Output the [X, Y] coordinate of the center of the cell containing the given text.  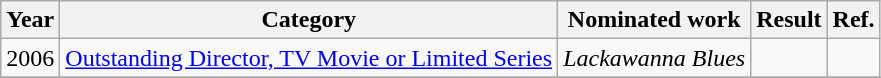
2006 [30, 58]
Lackawanna Blues [654, 58]
Nominated work [654, 20]
Category [309, 20]
Year [30, 20]
Outstanding Director, TV Movie or Limited Series [309, 58]
Ref. [854, 20]
Result [789, 20]
